Locate the cell with the specified text and output its [X, Y] center coordinate. 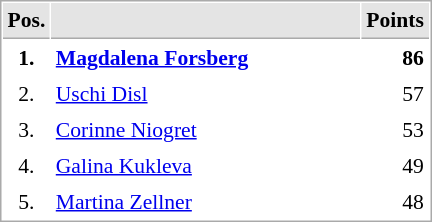
49 [396, 165]
3. [26, 129]
Points [396, 21]
Pos. [26, 21]
Martina Zellner [206, 201]
48 [396, 201]
57 [396, 93]
5. [26, 201]
2. [26, 93]
Uschi Disl [206, 93]
86 [396, 57]
53 [396, 129]
Galina Kukleva [206, 165]
1. [26, 57]
Magdalena Forsberg [206, 57]
4. [26, 165]
Corinne Niogret [206, 129]
